Locate the cell with the specified text and output its (X, Y) center coordinate. 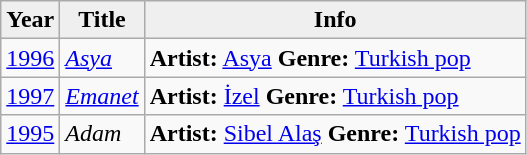
Info (335, 20)
Title (102, 20)
Asya (102, 58)
Artist: İzel Genre: Turkish pop (335, 96)
Adam (102, 134)
1995 (30, 134)
1996 (30, 58)
Year (30, 20)
Artist: Asya Genre: Turkish pop (335, 58)
Emanet (102, 96)
Artist: Sibel Alaş Genre: Turkish pop (335, 134)
1997 (30, 96)
